Identify which cell holds the provided text, then report its (x, y) central coordinate. 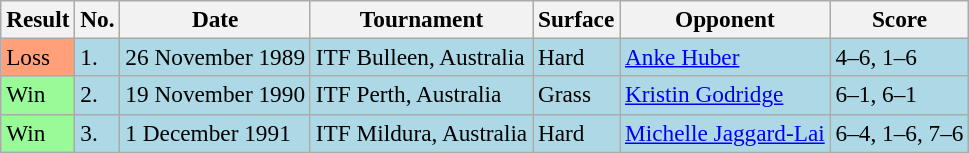
4–6, 1–6 (900, 57)
Kristin Godridge (725, 95)
Score (900, 19)
Surface (576, 19)
Loss (38, 57)
Opponent (725, 19)
ITF Perth, Australia (421, 95)
19 November 1990 (215, 95)
2. (98, 95)
6–4, 1–6, 7–6 (900, 133)
6–1, 6–1 (900, 95)
1 December 1991 (215, 133)
ITF Mildura, Australia (421, 133)
Result (38, 19)
26 November 1989 (215, 57)
No. (98, 19)
Michelle Jaggard-Lai (725, 133)
Tournament (421, 19)
Date (215, 19)
1. (98, 57)
3. (98, 133)
ITF Bulleen, Australia (421, 57)
Anke Huber (725, 57)
Grass (576, 95)
